Capture the cell that displays the provided text and extract its (x, y) central coordinate. 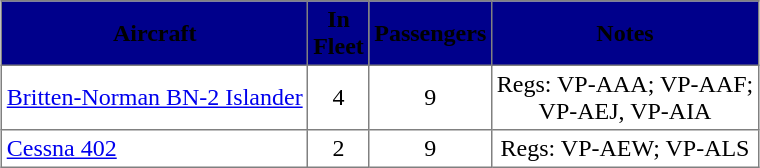
In Fleet (338, 33)
Regs: VP-AEW; VP-ALS (626, 149)
Passengers (430, 33)
Cessna 402 (154, 149)
Aircraft (154, 33)
4 (338, 97)
Notes (626, 33)
Britten-Norman BN-2 Islander (154, 97)
2 (338, 149)
Regs: VP-AAA; VP-AAF;VP-AEJ, VP-AIA (626, 97)
